For the text-containing cell, return its midpoint in [X, Y] coordinate format. 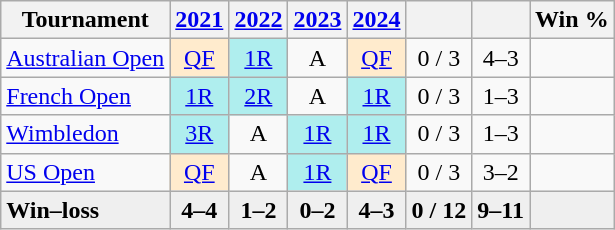
9–11 [501, 210]
Wimbledon [86, 134]
0–2 [318, 210]
French Open [86, 96]
1–2 [258, 210]
Win–loss [86, 210]
2021 [200, 20]
3–2 [501, 172]
Tournament [86, 20]
4–4 [200, 210]
2023 [318, 20]
Australian Open [86, 58]
US Open [86, 172]
Win % [572, 20]
2R [258, 96]
0 / 12 [439, 210]
2024 [376, 20]
2022 [258, 20]
3R [200, 134]
